Pinpoint the cell where the given text exists, returning its (X, Y) midpoint coordinate. 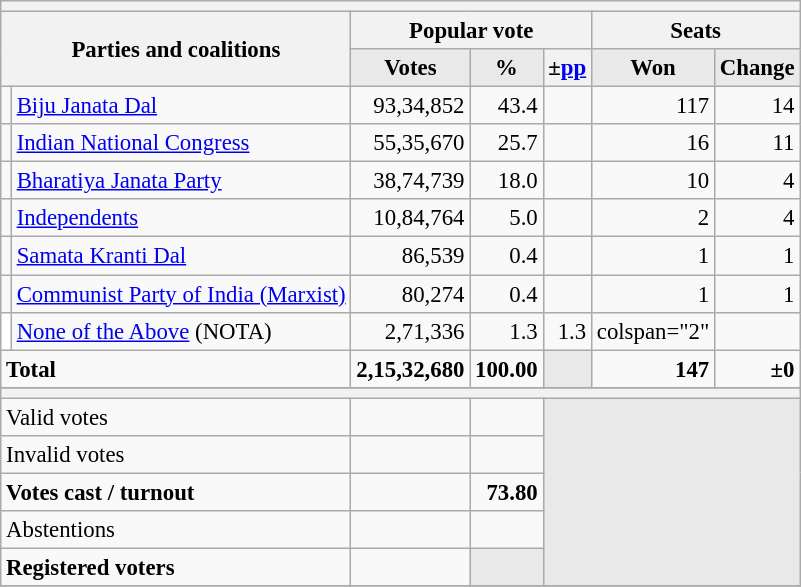
86,539 (410, 256)
38,74,739 (410, 181)
16 (652, 143)
Popular vote (472, 31)
None of the Above (NOTA) (181, 331)
43.4 (506, 106)
Bharatiya Janata Party (181, 181)
80,274 (410, 294)
Indian National Congress (181, 143)
±0 (758, 369)
25.7 (506, 143)
Votes cast / turnout (176, 492)
14 (758, 106)
Won (652, 68)
colspan="2" (652, 331)
11 (758, 143)
10 (652, 181)
2 (652, 219)
Independents (181, 219)
Invalid votes (176, 455)
5.0 (506, 219)
55,35,670 (410, 143)
Valid votes (176, 417)
±pp (567, 68)
2,71,336 (410, 331)
93,34,852 (410, 106)
117 (652, 106)
Total (176, 369)
Abstentions (176, 530)
Change (758, 68)
Seats (695, 31)
Biju Janata Dal (181, 106)
147 (652, 369)
2,15,32,680 (410, 369)
Registered voters (176, 567)
73.80 (506, 492)
18.0 (506, 181)
Samata Kranti Dal (181, 256)
Communist Party of India (Marxist) (181, 294)
Parties and coalitions (176, 50)
% (506, 68)
10,84,764 (410, 219)
100.00 (506, 369)
Votes (410, 68)
